Capture the cell that displays the provided text and extract its [X, Y] central coordinate. 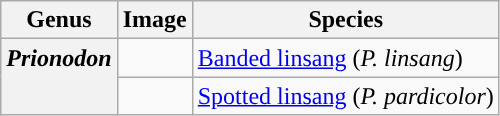
Prionodon [59, 77]
Banded linsang (P. linsang) [346, 58]
Image [154, 20]
Spotted linsang (P. pardicolor) [346, 96]
Genus [59, 20]
Species [346, 20]
